From the cell containing the given text, extract its center point as [X, Y] coordinate. 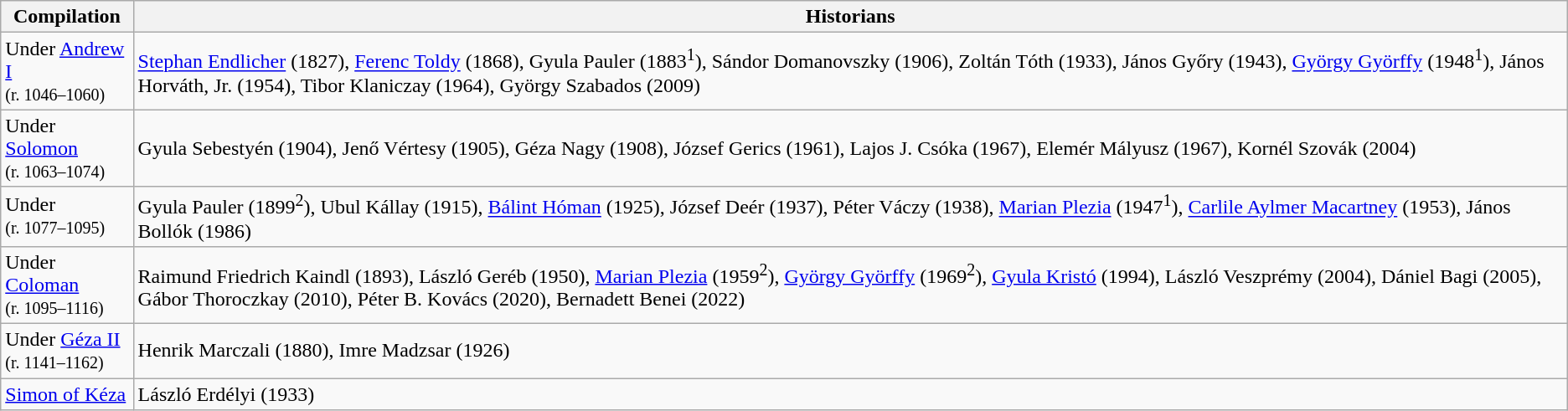
Under (r. 1077–1095) [67, 217]
Under Solomon(r. 1063–1074) [67, 148]
Under Coloman(r. 1095–1116) [67, 285]
Compilation [67, 17]
Simon of Kéza [67, 394]
László Erdélyi (1933) [850, 394]
Henrik Marczali (1880), Imre Madzsar (1926) [850, 352]
Under Andrew I(r. 1046–1060) [67, 71]
Historians [850, 17]
Under Géza II(r. 1141–1162) [67, 352]
